Detect which cell encompasses the target text, then output its [X, Y] center coordinate. 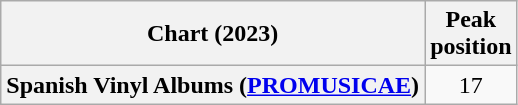
Spanish Vinyl Albums (PROMUSICAE) [213, 85]
Chart (2023) [213, 34]
Peakposition [471, 34]
17 [471, 85]
